Detect which cell encompasses the target text, then output its [X, Y] center coordinate. 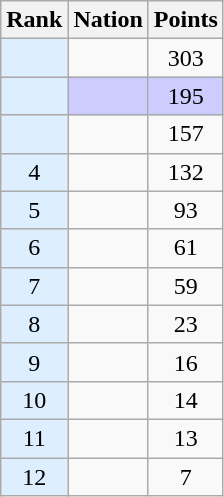
Nation [108, 20]
16 [186, 362]
11 [34, 438]
Rank [34, 20]
61 [186, 248]
6 [34, 248]
8 [34, 324]
23 [186, 324]
59 [186, 286]
195 [186, 96]
132 [186, 172]
Points [186, 20]
13 [186, 438]
14 [186, 400]
10 [34, 400]
5 [34, 210]
303 [186, 58]
4 [34, 172]
93 [186, 210]
157 [186, 134]
9 [34, 362]
12 [34, 477]
